Identify which cell holds the provided text, then report its [x, y] central coordinate. 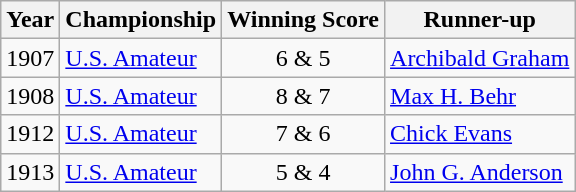
Year [30, 20]
Winning Score [304, 20]
Runner-up [480, 20]
Championship [141, 20]
Max H. Behr [480, 96]
Archibald Graham [480, 58]
7 & 6 [304, 134]
8 & 7 [304, 96]
1908 [30, 96]
1913 [30, 172]
1907 [30, 58]
John G. Anderson [480, 172]
1912 [30, 134]
Chick Evans [480, 134]
6 & 5 [304, 58]
5 & 4 [304, 172]
